Pinpoint the cell where the given text exists, returning its (x, y) midpoint coordinate. 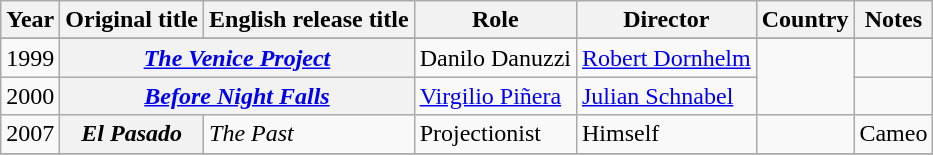
1999 (30, 58)
Role (495, 20)
Year (30, 20)
English release title (310, 20)
Julian Schnabel (666, 96)
Notes (894, 20)
Original title (132, 20)
Before Night Falls (237, 96)
2007 (30, 134)
Cameo (894, 134)
Director (666, 20)
Himself (666, 134)
The Venice Project (237, 58)
Robert Dornhelm (666, 58)
Projectionist (495, 134)
2000 (30, 96)
Danilo Danuzzi (495, 58)
Country (805, 20)
El Pasado (132, 134)
Virgilio Piñera (495, 96)
The Past (310, 134)
